Output the [X, Y] coordinate of the center of the cell containing the given text.  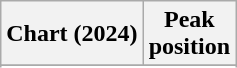
Chart (2024) [72, 34]
Peakposition [189, 34]
